Extract the [X, Y] coordinate from the center of the cell holding the provided text.  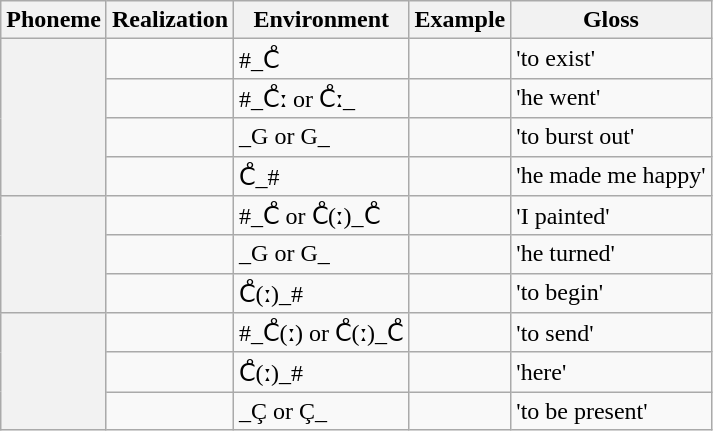
'he went' [611, 98]
'to send' [611, 333]
Realization [170, 20]
#_C̊ [322, 59]
Example [460, 20]
Gloss [611, 20]
#_C̊ or C̊(ː)_C̊ [322, 216]
'to exist' [611, 59]
#_C̊ː or C̊ː_ [322, 98]
'to burst out' [611, 137]
'here' [611, 372]
_Ç or Ç_ [322, 411]
'he made me happy' [611, 176]
'to begin' [611, 293]
'to be present' [611, 411]
#_C̊(ː) or C̊(ː)_C̊ [322, 333]
C̊_# [322, 176]
Environment [322, 20]
Phoneme [54, 20]
'I painted' [611, 216]
'he turned' [611, 254]
